Identify which cell holds the provided text, then report its (x, y) central coordinate. 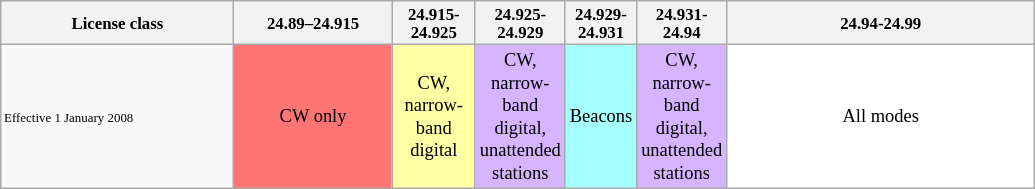
24.931-24.94 (682, 23)
CW only (313, 117)
CW, narrow-band digital (434, 117)
24.925-24.929 (520, 23)
24.89–24.915 (313, 23)
Beacons (600, 117)
Effective 1 January 2008 (118, 117)
All modes (881, 117)
24.915-24.925 (434, 23)
24.929-24.931 (600, 23)
License class (118, 23)
24.94-24.99 (881, 23)
